Return (x, y) of the center of cell containing provided text 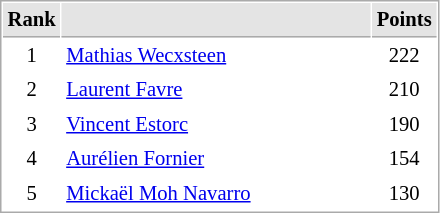
2 (32, 90)
130 (404, 194)
Mathias Wecxsteen (216, 56)
Rank (32, 20)
Vincent Estorc (216, 124)
Laurent Favre (216, 90)
3 (32, 124)
4 (32, 158)
1 (32, 56)
210 (404, 90)
Mickaël Moh Navarro (216, 194)
154 (404, 158)
5 (32, 194)
Aurélien Fornier (216, 158)
190 (404, 124)
Points (404, 20)
222 (404, 56)
